Provide the (x, y) coordinate of the cell's center where the given text is located.  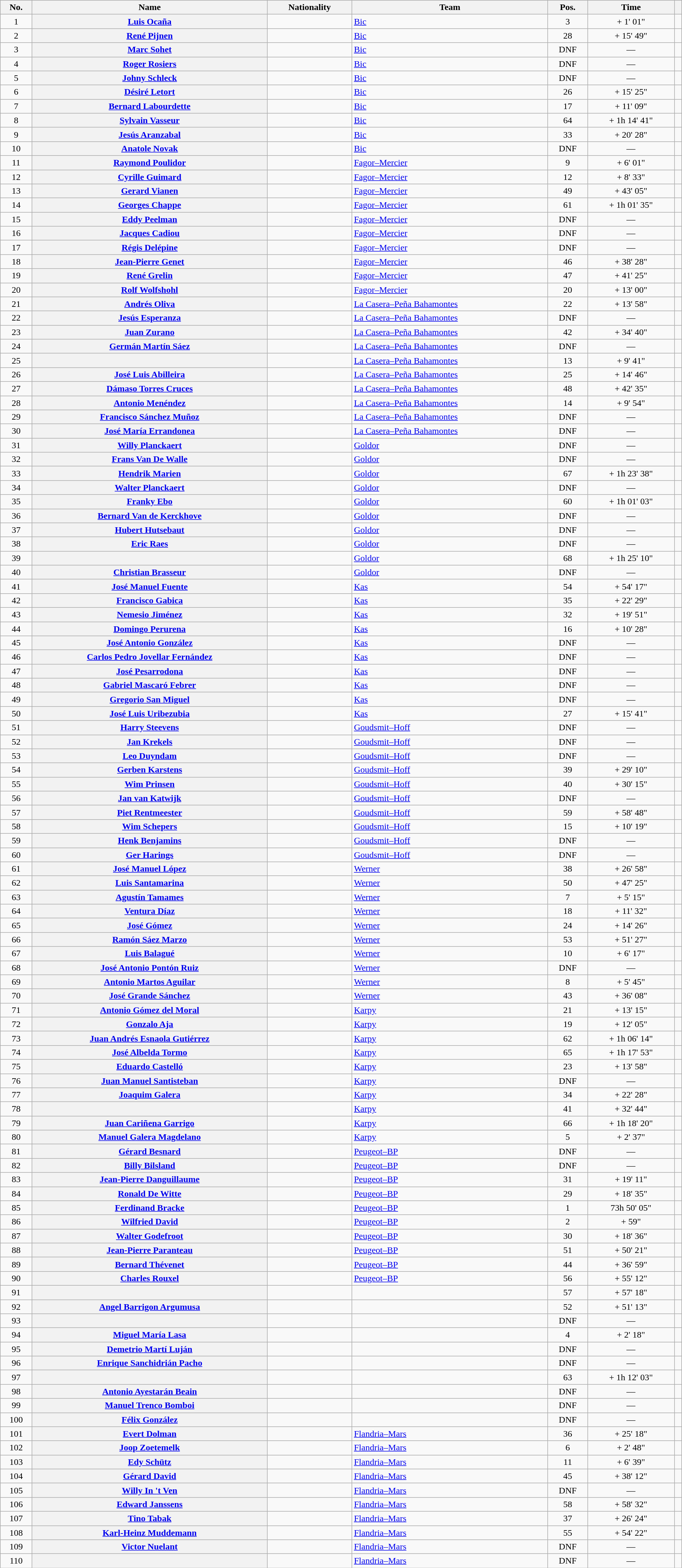
+ 9' 54" (631, 403)
Francisco Sánchez Muñoz (149, 417)
82 (16, 1165)
+ 38' 12" (631, 1476)
+ 11' 32" (631, 911)
Demetrio Martí Luján (149, 1349)
Walter Godefroot (149, 1236)
Raymond Poulidor (149, 163)
102 (16, 1448)
107 (16, 1518)
+ 6' 01" (631, 163)
Gonzalo Aja (149, 1024)
+ 26' 24" (631, 1518)
Pos. (567, 7)
Ferdinand Bracke (149, 1208)
Ventura Díaz (149, 911)
+ 1h 01' 35" (631, 205)
Enrique Sanchidrián Pacho (149, 1363)
Manuel Galera Magdelano (149, 1137)
92 (16, 1306)
96 (16, 1363)
Antonio Martos Aguilar (149, 982)
87 (16, 1236)
Jesús Aranzabal (149, 134)
+ 12' 05" (631, 1024)
+ 25' 18" (631, 1434)
75 (16, 1066)
+ 6' 39" (631, 1462)
Gérard Besnard (149, 1151)
108 (16, 1533)
Charles Rouxel (149, 1278)
Jean-Pierre Genet (149, 262)
Agustín Tamames (149, 897)
73 (16, 1038)
70 (16, 996)
Bernard Van de Kerckhove (149, 516)
109 (16, 1547)
+ 9' 41" (631, 360)
+ 18' 36" (631, 1236)
José Manuel López (149, 869)
Hubert Hutsebaut (149, 530)
+ 1h 18' 20" (631, 1123)
José Albelda Tormo (149, 1052)
Wim Prinsen (149, 784)
Sylvain Vasseur (149, 120)
Walter Planckaert (149, 488)
+ 42' 35" (631, 388)
91 (16, 1292)
Rolf Wolfshohl (149, 290)
Wim Schepers (149, 826)
79 (16, 1123)
Cyrille Guimard (149, 177)
+ 51' 13" (631, 1306)
Ger Harings (149, 854)
+ 19' 51" (631, 614)
101 (16, 1434)
+ 18' 35" (631, 1194)
+ 58' 32" (631, 1504)
+ 55' 12" (631, 1278)
+ 22' 29" (631, 600)
+ 36' 08" (631, 996)
Antonio Menéndez (149, 403)
Carlos Pedro Jovellar Fernández (149, 657)
80 (16, 1137)
José Luis Uribezubia (149, 714)
Andrés Oliva (149, 304)
+ 6' 17" (631, 954)
93 (16, 1321)
Gérard David (149, 1476)
Tino Tabak (149, 1518)
+ 32' 44" (631, 1109)
Joop Zoetemelk (149, 1448)
Désiré Letort (149, 92)
+ 51' 27" (631, 939)
Jan Krekels (149, 742)
Bernard Thévenet (149, 1264)
Eduardo Castelló (149, 1066)
José Grande Sánchez (149, 996)
Luis Balagué (149, 954)
+ 30' 15" (631, 784)
+ 1h 14' 41" (631, 120)
Ronald De Witte (149, 1194)
Antonio Ayestarán Beain (149, 1391)
+ 15' 49" (631, 36)
+ 59" (631, 1222)
Hendrik Marien (149, 473)
Anatole Novak (149, 148)
Jesús Esperanza (149, 318)
+ 1h 01' 03" (631, 502)
+ 26' 58" (631, 869)
Willy Planckaert (149, 445)
José Gómez (149, 925)
René Grelin (149, 276)
Gabriel Mascaró Febrer (149, 685)
Jacques Cadiou (149, 233)
77 (16, 1095)
Karl-Heinz Muddemann (149, 1533)
105 (16, 1490)
+ 1h 12' 03" (631, 1377)
74 (16, 1052)
76 (16, 1081)
Leo Duyndam (149, 756)
Roger Rosiers (149, 64)
+ 14' 26" (631, 925)
+ 38' 28" (631, 262)
+ 2' 37" (631, 1137)
72 (16, 1024)
Billy Bilsland (149, 1165)
94 (16, 1335)
+ 1h 23' 38" (631, 473)
71 (16, 1010)
110 (16, 1561)
+ 54' 17" (631, 586)
95 (16, 1349)
+ 5' 45" (631, 982)
Gregorio San Miguel (149, 699)
+ 15' 41" (631, 714)
Manuel Trenco Bomboi (149, 1405)
86 (16, 1222)
Gerard Vianen (149, 191)
Victor Nuelant (149, 1547)
Frans Van De Walle (149, 459)
Christian Brasseur (149, 572)
+ 15' 25" (631, 92)
+ 11' 09" (631, 106)
Bernard Labourdette (149, 106)
97 (16, 1377)
78 (16, 1109)
88 (16, 1250)
Juan Andrés Esnaola Gutiérrez (149, 1038)
Luis Santamarina (149, 883)
Juan Cariñena Garrigo (149, 1123)
Luis Ocaña (149, 22)
+ 10' 28" (631, 629)
+ 14' 46" (631, 374)
+ 1' 01" (631, 22)
Juan Zurano (149, 332)
+ 13' 00" (631, 290)
98 (16, 1391)
Name (149, 7)
+ 20' 28" (631, 134)
José Antonio González (149, 643)
+ 47' 25" (631, 883)
Régis Delépine (149, 247)
69 (16, 982)
Johny Schleck (149, 78)
Franky Ebo (149, 502)
+ 41' 25" (631, 276)
Wilfried David (149, 1222)
+ 57' 18" (631, 1292)
+ 1h 17' 53" (631, 1052)
104 (16, 1476)
85 (16, 1208)
+ 29' 10" (631, 770)
Marc Sohet (149, 50)
90 (16, 1278)
83 (16, 1180)
Francisco Gabica (149, 600)
Antonio Gómez del Moral (149, 1010)
Eric Raes (149, 544)
+ 5' 15" (631, 897)
Edward Janssens (149, 1504)
Dámaso Torres Cruces (149, 388)
Germán Martín Sáez (149, 346)
+ 10' 19" (631, 826)
Willy In 't Ven (149, 1490)
Domingo Perurena (149, 629)
+ 19' 11" (631, 1180)
Edy Schütz (149, 1462)
Piet Rentmeester (149, 812)
+ 54' 22" (631, 1533)
100 (16, 1420)
Félix González (149, 1420)
99 (16, 1405)
106 (16, 1504)
Henk Benjamins (149, 840)
+ 13' 15" (631, 1010)
+ 2' 18" (631, 1335)
103 (16, 1462)
73h 50' 05" (631, 1208)
Harry Steevens (149, 728)
+ 2' 48" (631, 1448)
Time (631, 7)
Joaquim Galera (149, 1095)
Nationality (310, 7)
Gerben Karstens (149, 770)
José Pesarrodona (149, 671)
Evert Dolman (149, 1434)
Eddy Peelman (149, 219)
+ 50' 21" (631, 1250)
Team (450, 7)
84 (16, 1194)
Nemesio Jiménez (149, 614)
Miguel María Lasa (149, 1335)
Angel Barrigon Argumusa (149, 1306)
José María Errandonea (149, 431)
José Luis Abilleira (149, 374)
Juan Manuel Santisteban (149, 1081)
Georges Chappe (149, 205)
Jan van Katwijk (149, 798)
René Pijnen (149, 36)
No. (16, 7)
+ 1h 06' 14" (631, 1038)
+ 1h 25' 10" (631, 558)
+ 8' 33" (631, 177)
89 (16, 1264)
+ 36' 59" (631, 1264)
+ 58' 48" (631, 812)
+ 22' 28" (631, 1095)
Ramón Sáez Marzo (149, 939)
José Antonio Pontón Ruiz (149, 968)
81 (16, 1151)
José Manuel Fuente (149, 586)
Jean-Pierre Danguillaume (149, 1180)
Jean-Pierre Paranteau (149, 1250)
+ 43' 05" (631, 191)
+ 34' 40" (631, 332)
